Search for the cell housing the specified text and yield its (X, Y) center coordinate. 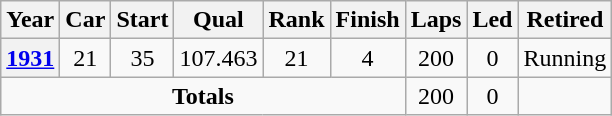
Start (142, 20)
Car (86, 20)
Laps (436, 20)
4 (368, 58)
Retired (565, 20)
Totals (203, 96)
Year (30, 20)
107.463 (218, 58)
Qual (218, 20)
Finish (368, 20)
35 (142, 58)
1931 (30, 58)
Led (492, 20)
Running (565, 58)
Rank (296, 20)
